Return the (X, Y) coordinate for the center point of the cell that contains the specified text.  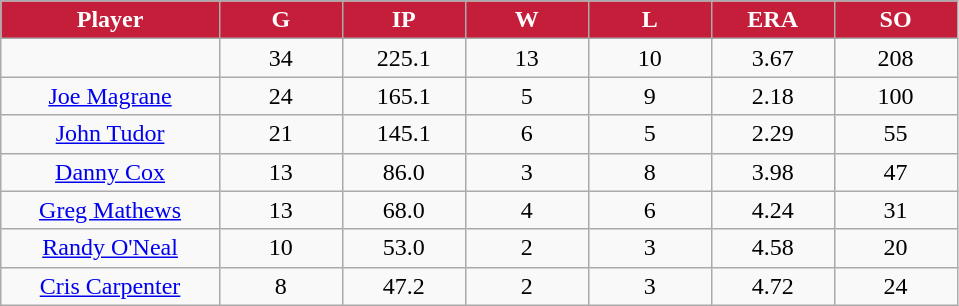
2.18 (772, 96)
100 (896, 96)
L (650, 20)
ERA (772, 20)
31 (896, 210)
4.24 (772, 210)
34 (280, 58)
IP (404, 20)
Cris Carpenter (110, 286)
208 (896, 58)
G (280, 20)
Player (110, 20)
47 (896, 172)
John Tudor (110, 134)
4.58 (772, 248)
225.1 (404, 58)
3.98 (772, 172)
47.2 (404, 286)
2.29 (772, 134)
Greg Mathews (110, 210)
145.1 (404, 134)
Randy O'Neal (110, 248)
9 (650, 96)
4.72 (772, 286)
53.0 (404, 248)
21 (280, 134)
Danny Cox (110, 172)
20 (896, 248)
SO (896, 20)
86.0 (404, 172)
3.67 (772, 58)
W (526, 20)
165.1 (404, 96)
Joe Magrane (110, 96)
55 (896, 134)
4 (526, 210)
68.0 (404, 210)
